Scan for the cell matching the given text and deliver its (X, Y) coordinate at center. 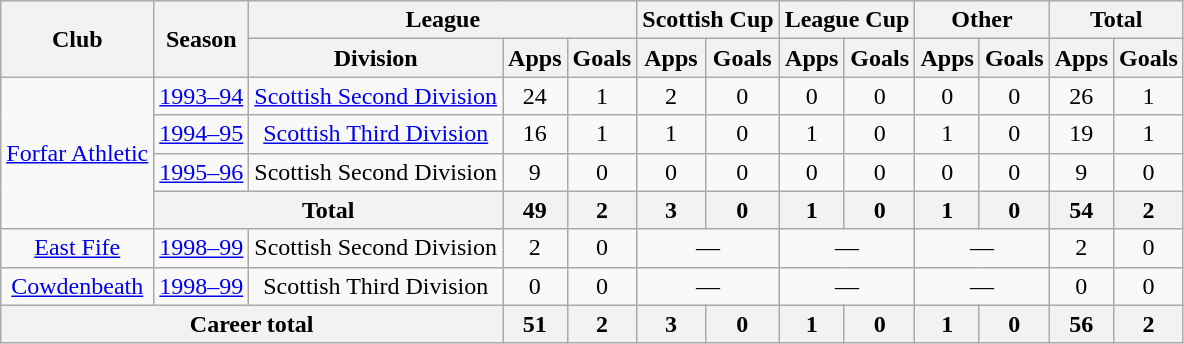
19 (1081, 134)
24 (535, 96)
Division (376, 58)
26 (1081, 96)
1993–94 (202, 96)
Scottish Cup (708, 20)
League Cup (847, 20)
54 (1081, 210)
Club (78, 39)
East Fife (78, 248)
1995–96 (202, 172)
16 (535, 134)
56 (1081, 324)
Other (982, 20)
League (443, 20)
Cowdenbeath (78, 286)
1994–95 (202, 134)
49 (535, 210)
Career total (252, 324)
Season (202, 39)
Forfar Athletic (78, 153)
51 (535, 324)
